Return (X, Y) of the center of cell containing provided text 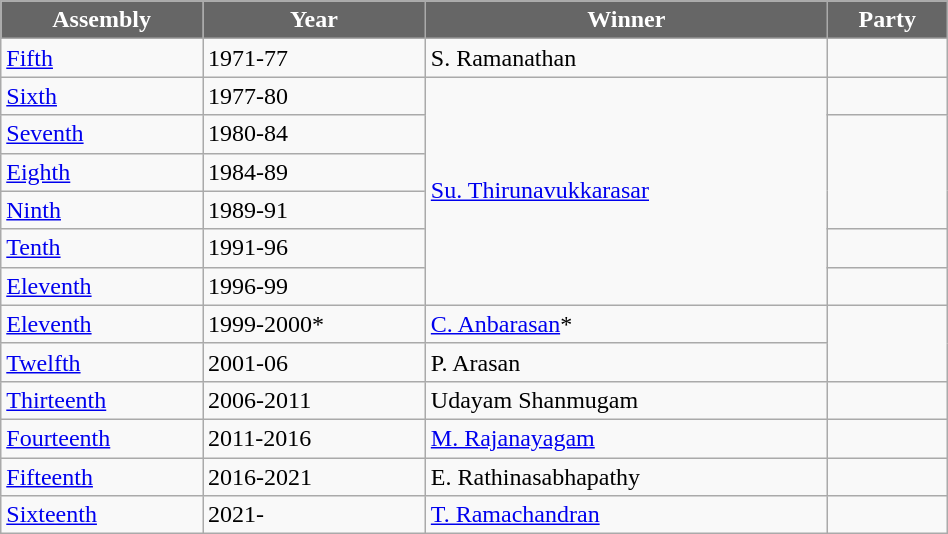
Sixth (102, 96)
1999-2000* (314, 324)
2001-06 (314, 362)
Ninth (102, 210)
2021- (314, 515)
E. Rathinasabhapathy (626, 477)
S. Ramanathan (626, 58)
2011-2016 (314, 438)
Assembly (102, 20)
1980-84 (314, 134)
2006-2011 (314, 400)
Twelfth (102, 362)
Winner (626, 20)
Year (314, 20)
Fourteenth (102, 438)
Party (887, 20)
Thirteenth (102, 400)
T. Ramachandran (626, 515)
2016-2021 (314, 477)
1989-91 (314, 210)
1977-80 (314, 96)
1991-96 (314, 248)
Su. Thirunavukkarasar (626, 191)
1984-89 (314, 172)
Fifth (102, 58)
Eighth (102, 172)
1996-99 (314, 286)
Fifteenth (102, 477)
P. Arasan (626, 362)
Udayam Shanmugam (626, 400)
Seventh (102, 134)
M. Rajanayagam (626, 438)
Sixteenth (102, 515)
1971-77 (314, 58)
Tenth (102, 248)
C. Anbarasan* (626, 324)
